Determine the [x, y] coordinate at the center of the cell enclosing the given text.  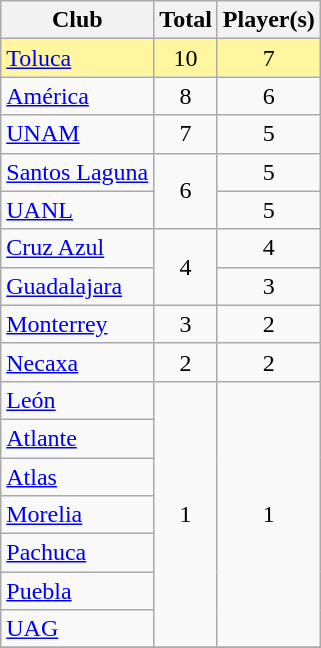
Monterrey [78, 324]
Guadalajara [78, 286]
Santos Laguna [78, 172]
UAG [78, 629]
León [78, 400]
Club [78, 20]
UNAM [78, 134]
Pachuca [78, 553]
Puebla [78, 591]
Cruz Azul [78, 248]
Atlas [78, 477]
Total [186, 20]
Atlante [78, 438]
América [78, 96]
Toluca [78, 58]
Player(s) [268, 20]
8 [186, 96]
Necaxa [78, 362]
UANL [78, 210]
10 [186, 58]
Morelia [78, 515]
